Pinpoint the cell where the given text exists, returning its [x, y] midpoint coordinate. 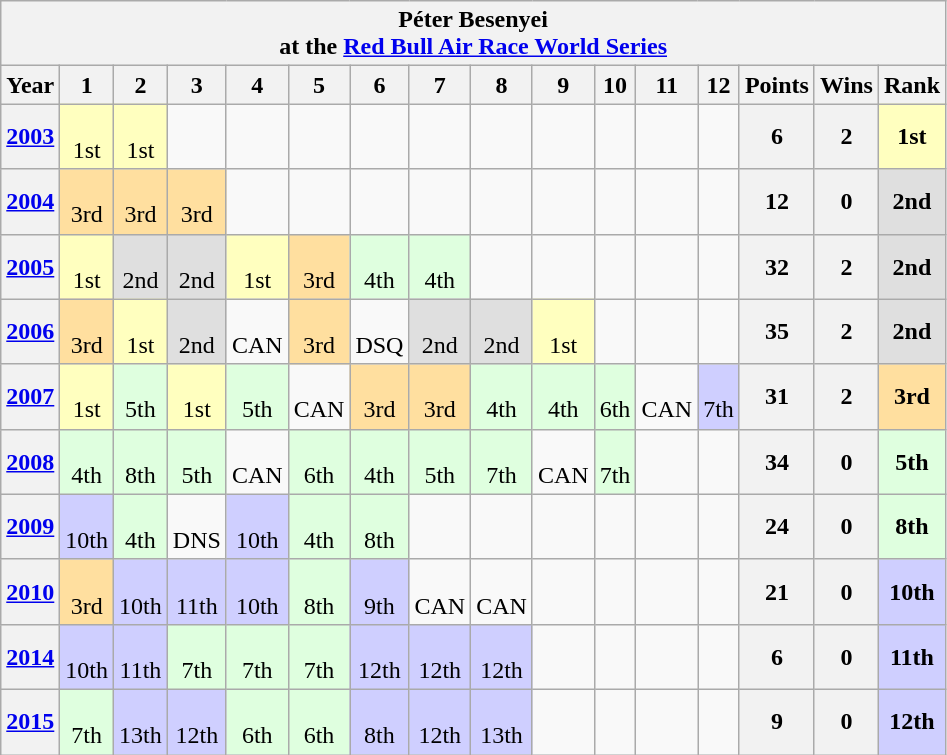
Year [30, 85]
31 [776, 396]
11 [667, 85]
Points [776, 85]
2007 [30, 396]
Rank [912, 85]
9th [380, 592]
Péter Besenyeiat the Red Bull Air Race World Series [474, 34]
32 [776, 266]
35 [776, 332]
Wins [846, 85]
2015 [30, 722]
2004 [30, 202]
2014 [30, 656]
2005 [30, 266]
2008 [30, 462]
34 [776, 462]
5 [319, 85]
2010 [30, 592]
4 [257, 85]
7 [440, 85]
2006 [30, 332]
2009 [30, 526]
8 [502, 85]
DNS [196, 526]
24 [776, 526]
3 [196, 85]
10 [615, 85]
21 [776, 592]
2003 [30, 136]
1 [87, 85]
DSQ [380, 332]
